Return [X, Y] of the center of cell containing provided text 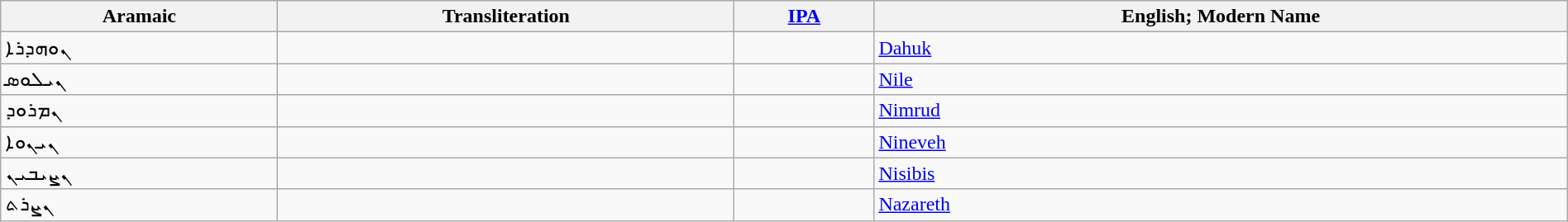
Nile [1221, 79]
ܢܘܗܕܪܐ [139, 48]
Dahuk [1221, 48]
ܢܨܪܬ [139, 205]
IPA [804, 17]
ܢܨܝܒܝܢ [139, 173]
Nazareth [1221, 205]
ܢܝܠܘܣ [139, 79]
Nineveh [1221, 142]
Aramaic [139, 17]
ܢܝܢܘܐ [139, 142]
Transliteration [506, 17]
English; Modern Name [1221, 17]
Nimrud [1221, 111]
ܢܡܪܘܕ [139, 111]
Nisibis [1221, 173]
